Output the [X, Y] coordinate of the center of the cell containing the given text.  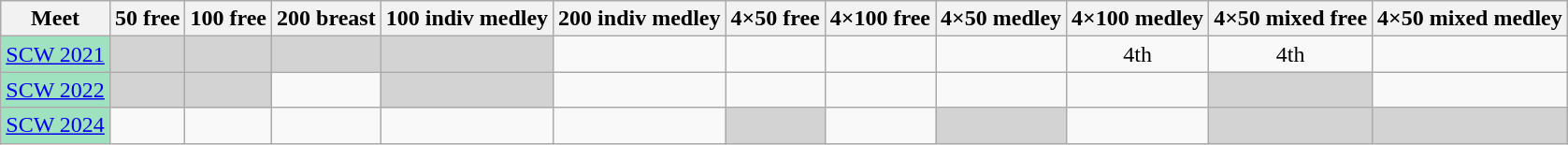
4×100 free [880, 19]
100 free [228, 19]
4×100 medley [1138, 19]
SCW 2022 [56, 90]
200 breast [327, 19]
50 free [148, 19]
SCW 2024 [56, 125]
Meet [56, 19]
SCW 2021 [56, 54]
4×50 mixed medley [1470, 19]
4×50 free [775, 19]
4×50 medley [1001, 19]
100 indiv medley [467, 19]
200 indiv medley [640, 19]
4×50 mixed free [1290, 19]
